Detect which cell encompasses the target text, then output its (x, y) center coordinate. 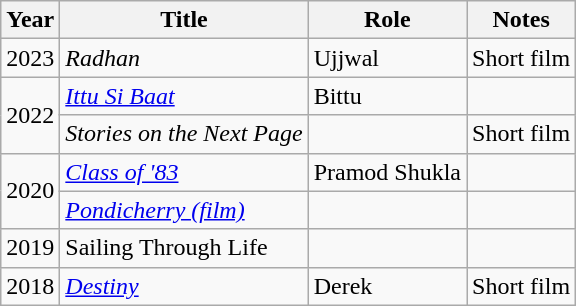
Derek (387, 286)
Pondicherry (film) (184, 210)
2022 (30, 115)
Title (184, 20)
Notes (522, 20)
2023 (30, 58)
2019 (30, 248)
2020 (30, 191)
Stories on the Next Page (184, 134)
Destiny (184, 286)
Pramod Shukla (387, 172)
Role (387, 20)
2018 (30, 286)
Radhan (184, 58)
Ittu Si Baat (184, 96)
Bittu (387, 96)
Year (30, 20)
Sailing Through Life (184, 248)
Ujjwal (387, 58)
Class of '83 (184, 172)
